Capture the cell that displays the provided text and extract its [X, Y] central coordinate. 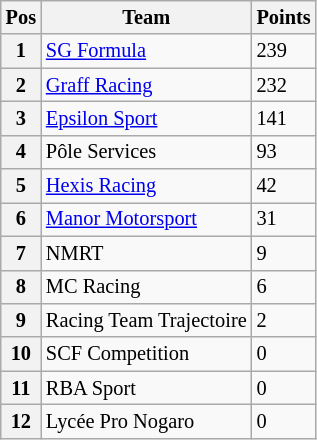
Manor Motorsport [146, 219]
Pôle Services [146, 152]
Epsilon Sport [146, 118]
Lycée Pro Nogaro [146, 421]
4 [21, 152]
MC Racing [146, 287]
141 [284, 118]
31 [284, 219]
5 [21, 186]
NMRT [146, 253]
7 [21, 253]
42 [284, 186]
SCF Competition [146, 354]
239 [284, 51]
3 [21, 118]
Team [146, 17]
SG Formula [146, 51]
8 [21, 287]
10 [21, 354]
232 [284, 85]
Points [284, 17]
12 [21, 421]
93 [284, 152]
Racing Team Trajectoire [146, 320]
RBA Sport [146, 388]
Graff Racing [146, 85]
11 [21, 388]
1 [21, 51]
Hexis Racing [146, 186]
Pos [21, 17]
